Find where the given text appears and provide that cell's center as [X, Y] coordinate. 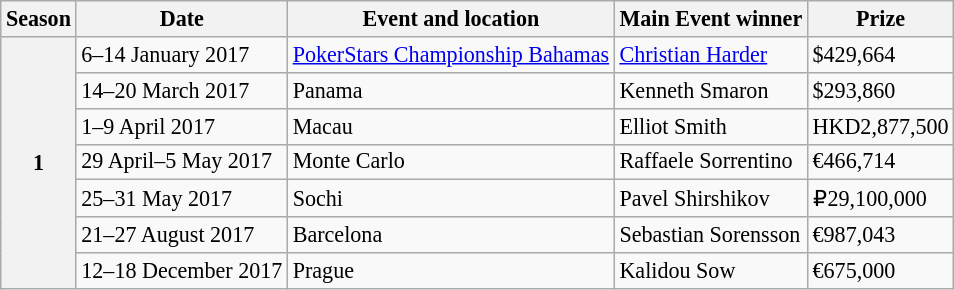
Season [38, 18]
Monte Carlo [452, 162]
Elliot Smith [710, 126]
Christian Harder [710, 54]
Kenneth Smaron [710, 90]
Panama [452, 90]
Kalidou Sow [710, 271]
PokerStars Championship Bahamas [452, 54]
Sochi [452, 198]
12–18 December 2017 [182, 271]
21–27 August 2017 [182, 235]
€675,000 [880, 271]
6–14 January 2017 [182, 54]
Barcelona [452, 235]
Prize [880, 18]
Macau [452, 126]
1 [38, 162]
Event and location [452, 18]
$293,860 [880, 90]
Prague [452, 271]
₽29,100,000 [880, 198]
$429,664 [880, 54]
14–20 March 2017 [182, 90]
29 April–5 May 2017 [182, 162]
1–9 April 2017 [182, 126]
HKD2,877,500 [880, 126]
Date [182, 18]
25–31 May 2017 [182, 198]
€987,043 [880, 235]
€466,714 [880, 162]
Sebastian Sorensson [710, 235]
Raffaele Sorrentino [710, 162]
Pavel Shirshikov [710, 198]
Main Event winner [710, 18]
